Identify which cell holds the provided text, then report its [x, y] central coordinate. 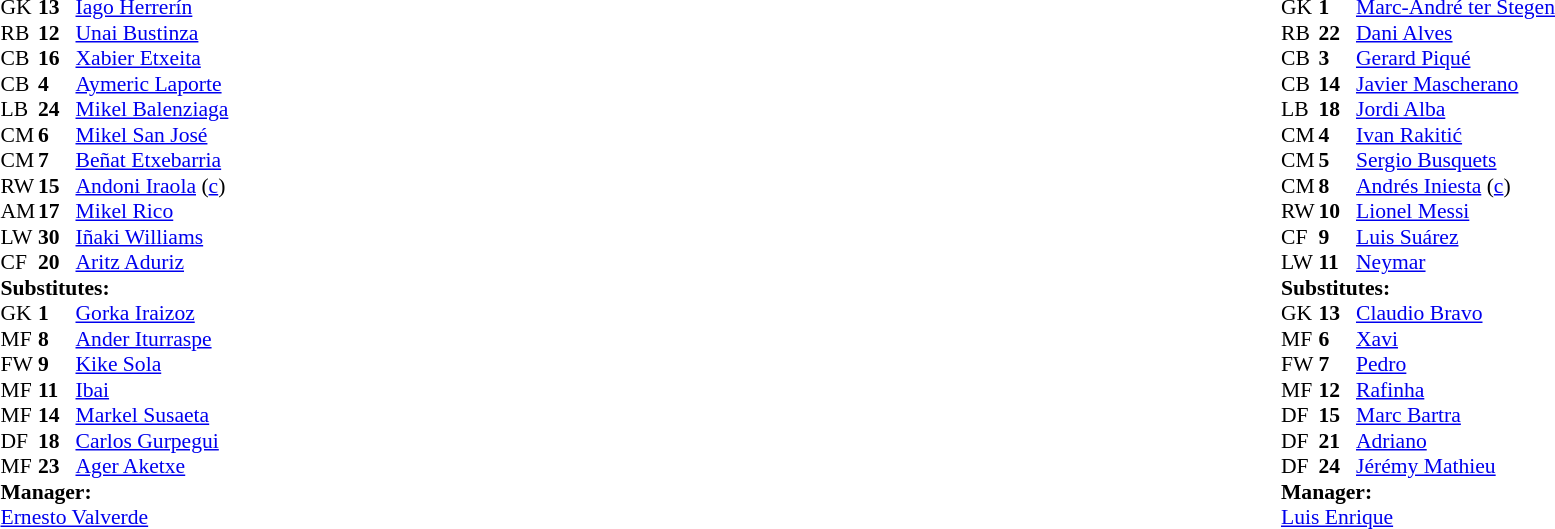
AM [19, 211]
10 [1337, 211]
Iñaki Williams [152, 237]
Ager Aketxe [152, 467]
20 [57, 263]
Markel Susaeta [152, 415]
Gorka Iraizoz [152, 313]
30 [57, 237]
Gerard Piqué [1456, 59]
Claudio Bravo [1456, 313]
16 [57, 59]
17 [57, 211]
Unai Bustinza [152, 33]
Ivan Rakitić [1456, 135]
Mikel San José [152, 135]
23 [57, 467]
Mikel Rico [152, 211]
13 [1337, 313]
Carlos Gurpegui [152, 441]
Adriano [1456, 441]
Lionel Messi [1456, 211]
Jérémy Mathieu [1456, 467]
Neymar [1456, 263]
3 [1337, 59]
Rafinha [1456, 390]
Beñat Etxebarria [152, 161]
Andoni Iraola (c) [152, 186]
Aymeric Laporte [152, 84]
Javier Mascherano [1456, 84]
Andrés Iniesta (c) [1456, 186]
Pedro [1456, 365]
Xavi [1456, 339]
Ibai [152, 390]
Marc Bartra [1456, 415]
1 [57, 313]
5 [1337, 161]
Dani Alves [1456, 33]
Aritz Aduriz [152, 263]
21 [1337, 441]
Kike Sola [152, 365]
Xabier Etxeita [152, 59]
Jordi Alba [1456, 109]
Ander Iturraspe [152, 339]
Mikel Balenziaga [152, 109]
22 [1337, 33]
Luis Suárez [1456, 237]
Sergio Busquets [1456, 161]
